Find where the given text appears and provide that cell's center as [x, y] coordinate. 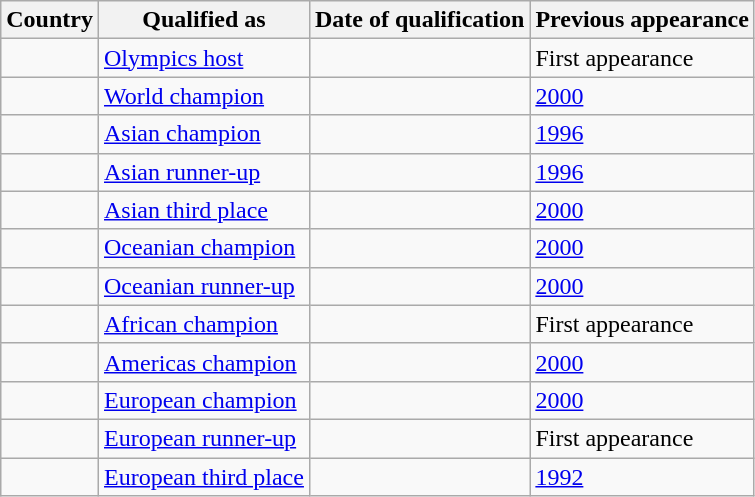
Asian third place [204, 210]
Previous appearance [642, 20]
Oceanian champion [204, 248]
Asian runner-up [204, 172]
Americas champion [204, 362]
Oceanian runner-up [204, 286]
Qualified as [204, 20]
1992 [642, 477]
Date of qualification [419, 20]
European champion [204, 400]
European runner-up [204, 438]
European third place [204, 477]
Asian champion [204, 134]
Olympics host [204, 58]
World champion [204, 96]
Country [50, 20]
African champion [204, 324]
